Find where the given text appears and provide that cell's center as (X, Y) coordinate. 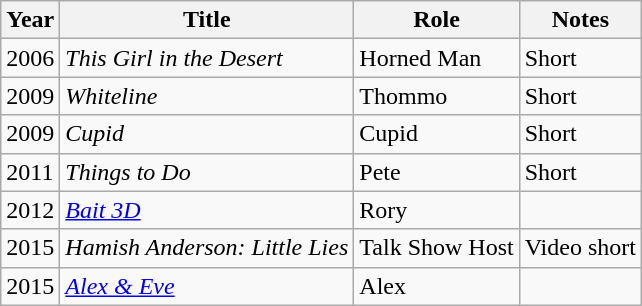
Things to Do (207, 172)
Alex (436, 286)
Hamish Anderson: Little Lies (207, 248)
Bait 3D (207, 210)
Year (30, 20)
Talk Show Host (436, 248)
Alex & Eve (207, 286)
Video short (580, 248)
Thommo (436, 96)
Role (436, 20)
This Girl in the Desert (207, 58)
2006 (30, 58)
Rory (436, 210)
2011 (30, 172)
Pete (436, 172)
Title (207, 20)
Horned Man (436, 58)
2012 (30, 210)
Whiteline (207, 96)
Notes (580, 20)
